Return [X, Y] of the center of cell containing provided text 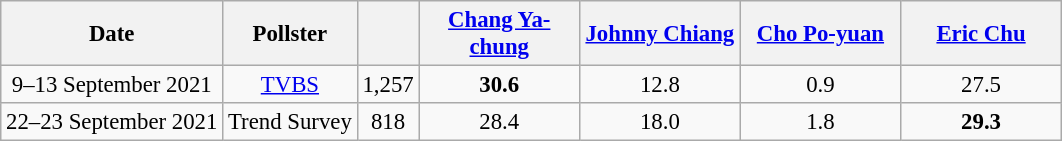
Trend Survey [290, 122]
Date [112, 34]
27.5 [982, 85]
Cho Po-yuan [820, 34]
28.4 [500, 122]
Pollster [290, 34]
9–13 September 2021 [112, 85]
29.3 [982, 122]
12.8 [660, 85]
Eric Chu [982, 34]
818 [388, 122]
22–23 September 2021 [112, 122]
0.9 [820, 85]
1.8 [820, 122]
30.6 [500, 85]
1,257 [388, 85]
TVBS [290, 85]
Chang Ya-chung [500, 34]
18.0 [660, 122]
Johnny Chiang [660, 34]
